Return (X, Y) of the center of cell containing provided text 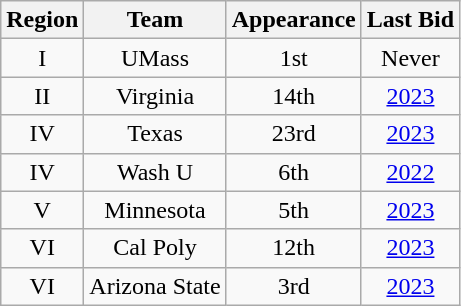
Team (155, 20)
Region (42, 20)
Arizona State (155, 286)
II (42, 96)
Minnesota (155, 210)
3rd (294, 286)
Never (410, 58)
Virginia (155, 96)
12th (294, 248)
I (42, 58)
1st (294, 58)
23rd (294, 134)
Wash U (155, 172)
Last Bid (410, 20)
Cal Poly (155, 248)
Texas (155, 134)
UMass (155, 58)
2022 (410, 172)
5th (294, 210)
14th (294, 96)
Appearance (294, 20)
6th (294, 172)
V (42, 210)
